Output the (x, y) coordinate of the center of the cell containing the given text.  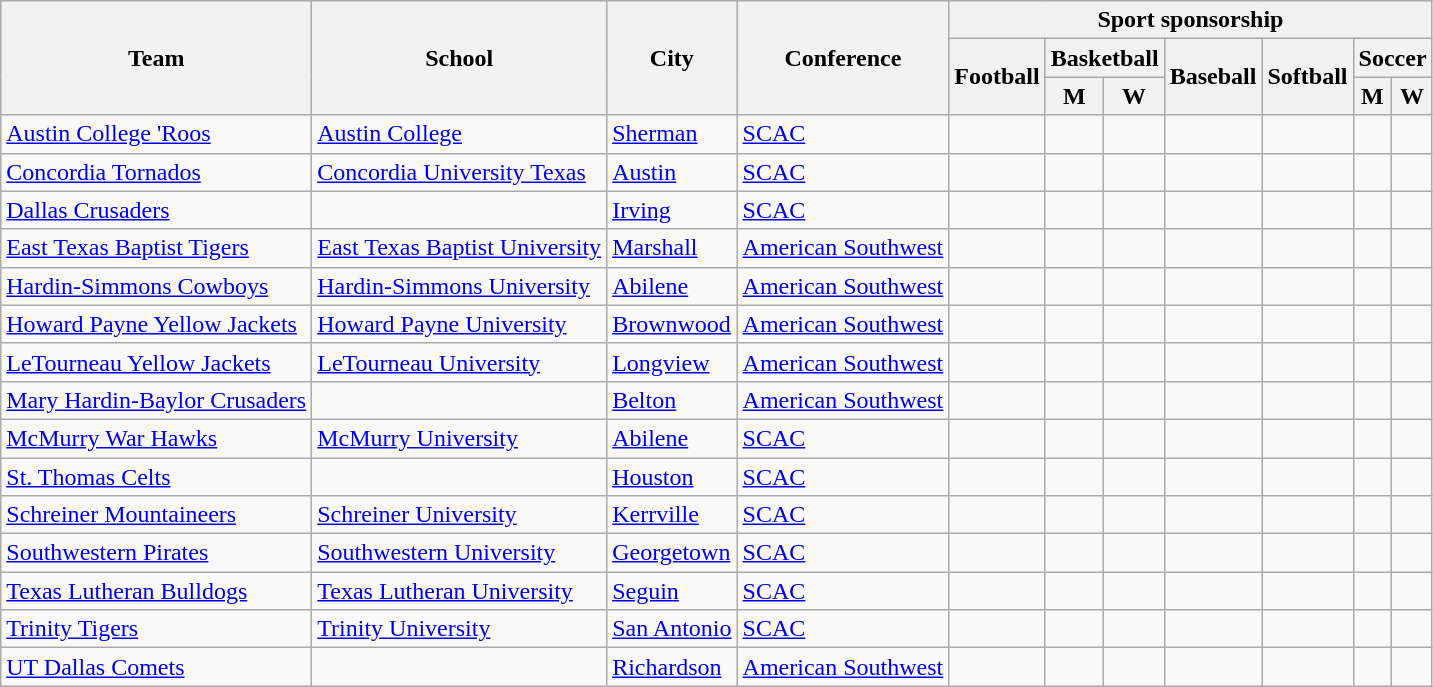
Hardin-Simmons University (460, 286)
Dallas Crusaders (156, 210)
Softball (1308, 77)
LeTourneau Yellow Jackets (156, 362)
Texas Lutheran University (460, 591)
Texas Lutheran Bulldogs (156, 591)
Seguin (672, 591)
Irving (672, 210)
Football (997, 77)
Southwestern Pirates (156, 553)
Soccer (1392, 58)
Mary Hardin-Baylor Crusaders (156, 400)
Austin (672, 172)
Hardin-Simmons Cowboys (156, 286)
Basketball (1104, 58)
Richardson (672, 667)
Trinity Tigers (156, 629)
Howard Payne Yellow Jackets (156, 324)
San Antonio (672, 629)
St. Thomas Celts (156, 477)
Belton (672, 400)
East Texas Baptist Tigers (156, 248)
City (672, 58)
Baseball (1213, 77)
UT Dallas Comets (156, 667)
School (460, 58)
Howard Payne University (460, 324)
McMurry University (460, 438)
Schreiner Mountaineers (156, 515)
Schreiner University (460, 515)
Concordia Tornados (156, 172)
McMurry War Hawks (156, 438)
Conference (843, 58)
Houston (672, 477)
Sherman (672, 134)
Austin College 'Roos (156, 134)
Concordia University Texas (460, 172)
Longview (672, 362)
Team (156, 58)
Kerrville (672, 515)
Southwestern University (460, 553)
Georgetown (672, 553)
LeTourneau University (460, 362)
East Texas Baptist University (460, 248)
Sport sponsorship (1190, 20)
Marshall (672, 248)
Brownwood (672, 324)
Trinity University (460, 629)
Austin College (460, 134)
